Return the [X, Y] coordinate for the center point of the cell that contains the specified text.  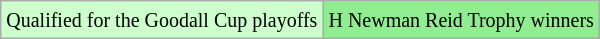
H Newman Reid Trophy winners [462, 20]
Qualified for the Goodall Cup playoffs [162, 20]
